Identify which cell holds the provided text, then report its (X, Y) central coordinate. 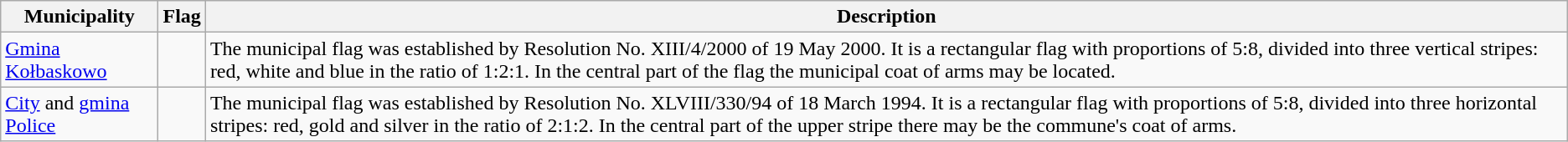
Municipality (80, 17)
Gmina Kołbaskowo (80, 60)
City and gmina Police (80, 114)
Description (886, 17)
Flag (182, 17)
